Scan for the cell matching the given text and deliver its [X, Y] coordinate at center. 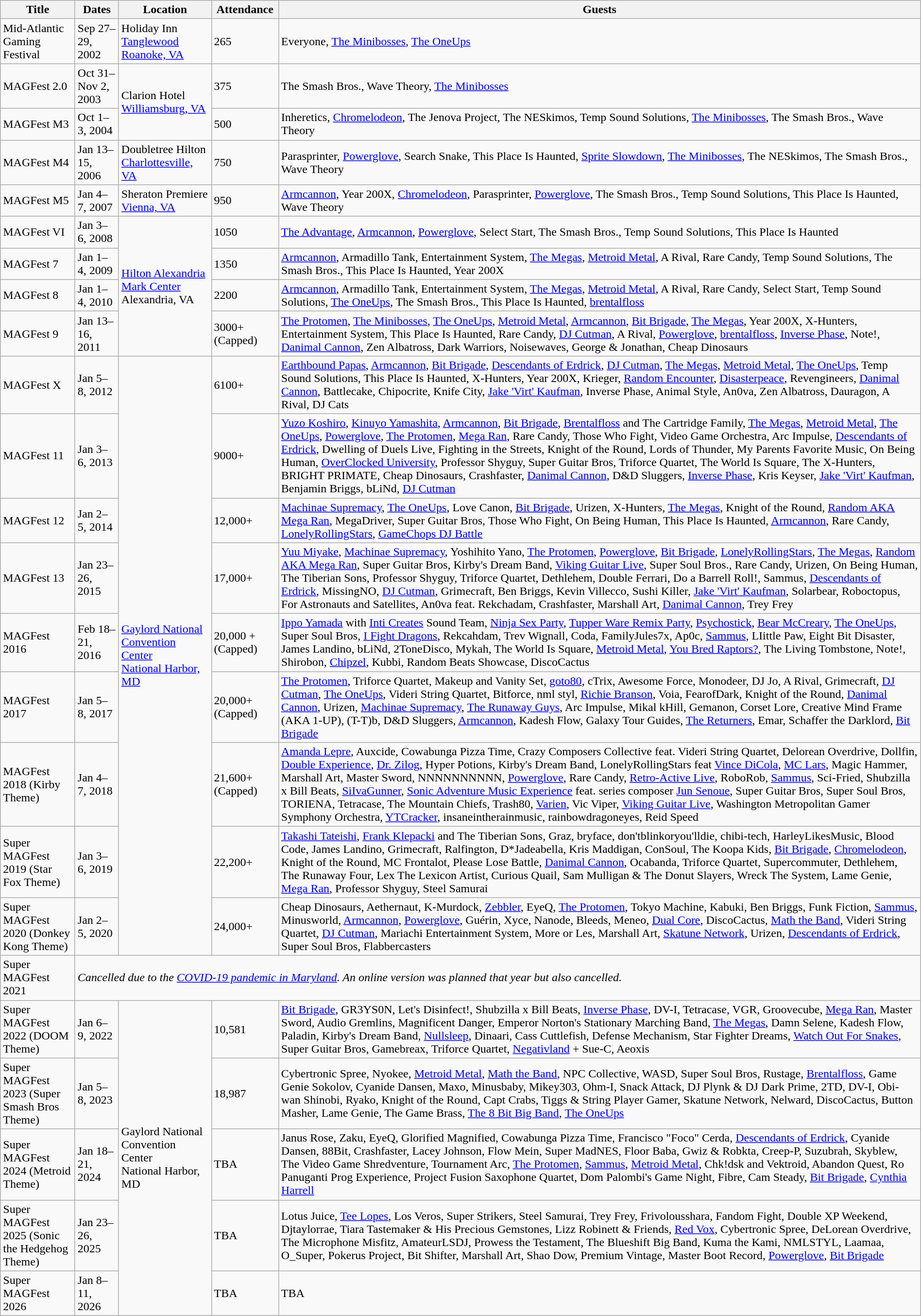
Jan 13–15, 2006 [97, 162]
Jan 5–8, 2017 [97, 707]
Oct 31–Nov 2, 2003 [97, 86]
500 [245, 124]
20,000 + (Capped) [245, 642]
750 [245, 162]
6100+ [245, 385]
Attendance [245, 10]
Mid-Atlantic Gaming Festival [38, 41]
Jan 13–16, 2011 [97, 333]
3000+ (Capped) [245, 333]
MAGFest 2018 (Kirby Theme) [38, 784]
Sheraton PremiereVienna, VA [165, 200]
Title [38, 10]
Jan 5–8, 2012 [97, 385]
Jan 6–9, 2022 [97, 1029]
Doubletree HiltonCharlottesville, VA [165, 162]
17,000+ [245, 578]
Armcannon, Year 200X, Chromelodeon, Parasprinter, Powerglove, The Smash Bros., Temp Sound Solutions, This Place Is Haunted, Wave Theory [599, 200]
Parasprinter, Powerglove, Search Snake, This Place Is Haunted, Sprite Slowdown, The Minibosses, The NESkimos, The Smash Bros., Wave Theory [599, 162]
Super MAGFest 2026 [38, 1293]
Holiday Inn TanglewoodRoanoke, VA [165, 41]
MAGFest 9 [38, 333]
MAGFest M5 [38, 200]
Inheretics, Chromelodeon, The Jenova Project, The NESkimos, Temp Sound Solutions, The Minibosses, The Smash Bros., Wave Theory [599, 124]
MAGFest 13 [38, 578]
MAGFest 8 [38, 295]
Feb 18–21, 2016 [97, 642]
Super MAGFest 2019 (Star Fox Theme) [38, 862]
375 [245, 86]
Jan 3–6, 2013 [97, 456]
Jan 1–4, 2009 [97, 263]
Jan 2–5, 2014 [97, 520]
Oct 1–3, 2004 [97, 124]
Jan 23–26, 2025 [97, 1235]
18,987 [245, 1093]
Sep 27–29, 2002 [97, 41]
Super MAGFest 2021 [38, 978]
MAGFest M4 [38, 162]
Jan 1–4, 2010 [97, 295]
Everyone, The Minibosses, The OneUps [599, 41]
Guests [599, 10]
Jan 4–7, 2007 [97, 200]
Super MAGFest 2022 (DOOM Theme) [38, 1029]
MAGFest X [38, 385]
20,000+ (Capped) [245, 707]
Jan 8–11, 2026 [97, 1293]
MAGFest 2017 [38, 707]
Gaylord National Convention CenterNational Harbor, MD [165, 656]
Super MAGFest 2025 (Sonic the Hedgehog Theme) [38, 1235]
9000+ [245, 456]
MAGFest M3 [38, 124]
Jan 5–8, 2023 [97, 1093]
24,000+ [245, 926]
MAGFest 2016 [38, 642]
12,000+ [245, 520]
The Smash Bros., Wave Theory, The Minibosses [599, 86]
Location [165, 10]
Gaylord National Convention Center National Harbor, MD [165, 1158]
Super MAGFest 2024 (Metroid Theme) [38, 1164]
Super MAGFest 2020 (Donkey Kong Theme) [38, 926]
950 [245, 200]
Jan 23–26, 2015 [97, 578]
10,581 [245, 1029]
MAGFest 11 [38, 456]
Clarion HotelWilliamsburg, VA [165, 102]
Jan 3–6, 2008 [97, 232]
MAGFest VI [38, 232]
MAGFest 12 [38, 520]
Super MAGFest 2023 (Super Smash Bros Theme) [38, 1093]
265 [245, 41]
Hilton Alexandria Mark CenterAlexandria, VA [165, 286]
22,200+ [245, 862]
MAGFest 7 [38, 263]
Cancelled due to the COVID-19 pandemic in Maryland. An online version was planned that year but also cancelled. [497, 978]
Jan 3–6, 2019 [97, 862]
2200 [245, 295]
Jan 4–7, 2018 [97, 784]
The Advantage, Armcannon, Powerglove, Select Start, The Smash Bros., Temp Sound Solutions, This Place Is Haunted [599, 232]
1050 [245, 232]
Jan 2–5, 2020 [97, 926]
Dates [97, 10]
Jan 18–21, 2024 [97, 1164]
MAGFest 2.0 [38, 86]
21,600+ (Capped) [245, 784]
1350 [245, 263]
